Extract the [x, y] coordinate from the center of the cell holding the provided text.  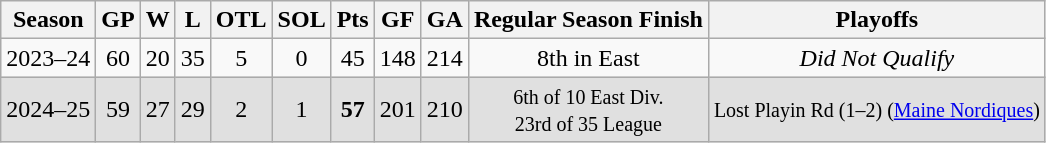
8th in East [588, 58]
29 [192, 110]
210 [444, 110]
Lost Playin Rd (1–2) (Maine Nordiques) [876, 110]
60 [118, 58]
2 [241, 110]
GA [444, 20]
201 [398, 110]
148 [398, 58]
35 [192, 58]
Season [48, 20]
W [158, 20]
SOL [302, 20]
59 [118, 110]
20 [158, 58]
Pts [352, 20]
1 [302, 110]
0 [302, 58]
214 [444, 58]
2024–25 [48, 110]
OTL [241, 20]
Playoffs [876, 20]
45 [352, 58]
GP [118, 20]
27 [158, 110]
GF [398, 20]
6th of 10 East Div.23rd of 35 League [588, 110]
Regular Season Finish [588, 20]
2023–24 [48, 58]
5 [241, 58]
57 [352, 110]
Did Not Qualify [876, 58]
L [192, 20]
